Return the (x, y) coordinate for the center point of the cell that contains the specified text.  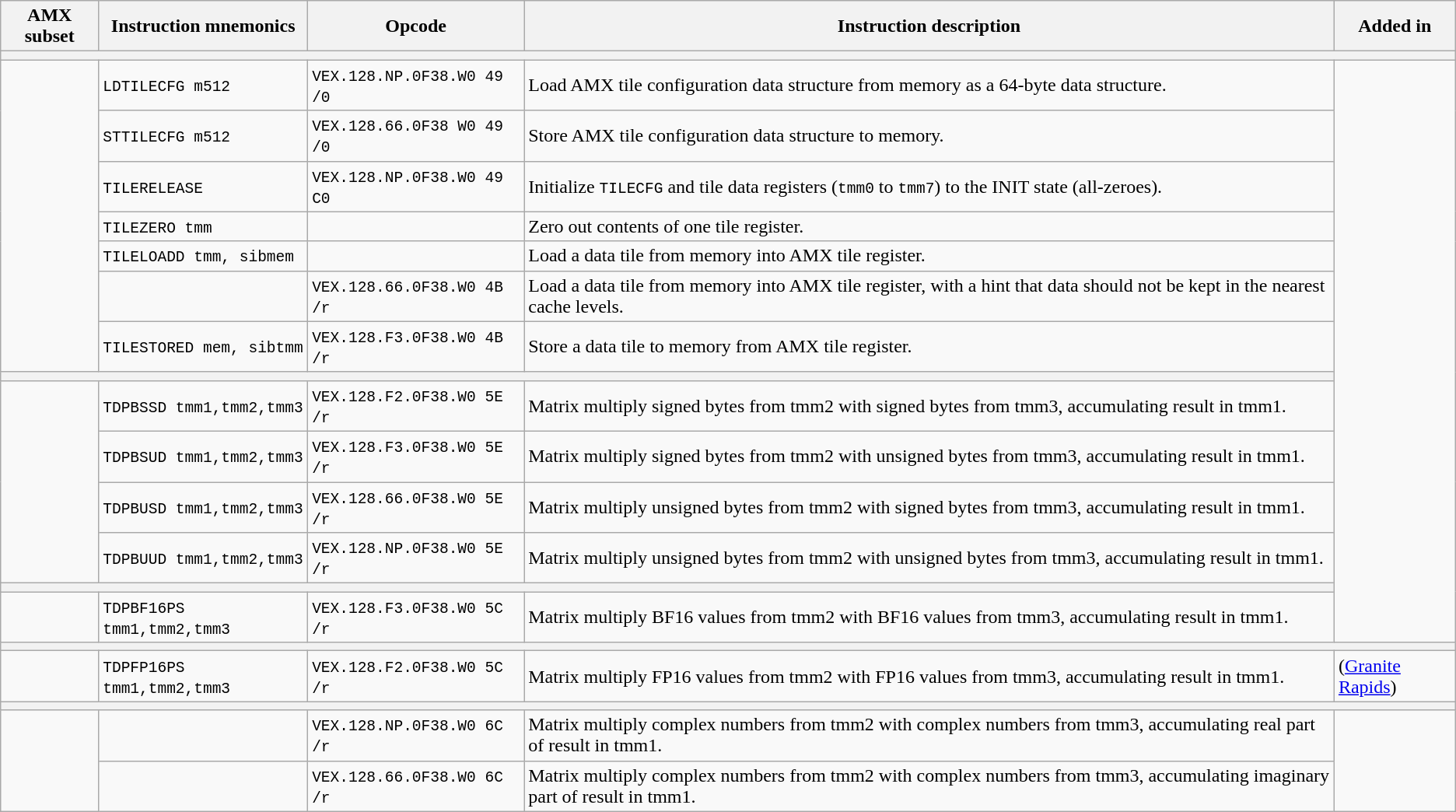
VEX.128.NP.0F38.W0 6C /r (416, 736)
VEX.128.66.0F38.W0 6C /r (416, 786)
Load a data tile from memory into AMX tile register. (929, 256)
VEX.128.66.0F38.W0 5E /r (416, 507)
TDPBSUD tmm1,tmm2,tmm3 (204, 456)
Matrix multiply signed bytes from tmm2 with signed bytes from tmm3, accumulating result in tmm1. (929, 406)
TDPBSSD tmm1,tmm2,tmm3 (204, 406)
TILEZERO tmm (204, 226)
TILESTORED mem, sibtmm (204, 347)
Initialize TILECFG and tile data registers (tmm0 to tmm7) to the INIT state (all-zeroes). (929, 187)
VEX.128.NP.0F38.W0 49 /0 (416, 86)
VEX.128.F2.0F38.W0 5C /r (416, 677)
Opcode (416, 26)
Zero out contents of one tile register. (929, 226)
VEX.128.NP.0F38.W0 5E /r (416, 558)
Instruction mnemonics (204, 26)
Load a data tile from memory into AMX tile register, with a hint that data should not be kept in the nearest cache levels. (929, 296)
TILERELEASE (204, 187)
Matrix multiply BF16 values from tmm2 with BF16 values from tmm3, accumulating result in tmm1. (929, 618)
TDPBUSD tmm1,tmm2,tmm3 (204, 507)
VEX.128.F2.0F38.W0 5E /r (416, 406)
VEX.128.F3.0F38.W0 5E /r (416, 456)
Store AMX tile configuration data structure to memory. (929, 135)
Instruction description (929, 26)
VEX.128.NP.0F38.W0 49 C0 (416, 187)
Matrix multiply signed bytes from tmm2 with unsigned bytes from tmm3, accumulating result in tmm1. (929, 456)
Matrix multiply unsigned bytes from tmm2 with unsigned bytes from tmm3, accumulating result in tmm1. (929, 558)
VEX.128.66.0F38 W0 49 /0 (416, 135)
VEX.128.F3.0F38.W0 4B /r (416, 347)
Added in (1395, 26)
LDTILECFG m512 (204, 86)
Matrix multiply unsigned bytes from tmm2 with signed bytes from tmm3, accumulating result in tmm1. (929, 507)
Matrix multiply FP16 values from tmm2 with FP16 values from tmm3, accumulating result in tmm1. (929, 677)
TDPBF16PS tmm1,tmm2,tmm3 (204, 618)
STTILECFG m512 (204, 135)
(Granite Rapids) (1395, 677)
Store a data tile to memory from AMX tile register. (929, 347)
Load AMX tile configuration data structure from memory as a 64-byte data structure. (929, 86)
VEX.128.66.0F38.W0 4B /r (416, 296)
VEX.128.F3.0F38.W0 5C /r (416, 618)
Matrix multiply complex numbers from tmm2 with complex numbers from tmm3, accumulating real part of result in tmm1. (929, 736)
AMX subset (50, 26)
TILELOADD tmm, sibmem (204, 256)
TDPFP16PS tmm1,tmm2,tmm3 (204, 677)
TDPBUUD tmm1,tmm2,tmm3 (204, 558)
Matrix multiply complex numbers from tmm2 with complex numbers from tmm3, accumulating imaginary part of result in tmm1. (929, 786)
